Return (X, Y) of the center of cell containing provided text 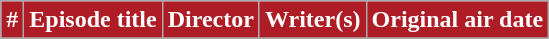
# (12, 20)
Original air date (458, 20)
Episode title (93, 20)
Writer(s) (312, 20)
Director (210, 20)
